Return the [x, y] coordinate for the center point of the cell that contains the specified text.  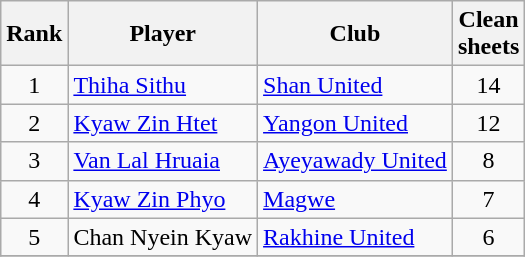
Yangon United [356, 123]
12 [488, 123]
8 [488, 161]
Kyaw Zin Htet [163, 123]
Club [356, 34]
Chan Nyein Kyaw [163, 237]
Van Lal Hruaia [163, 161]
3 [34, 161]
Cleansheets [488, 34]
7 [488, 199]
2 [34, 123]
1 [34, 85]
Rakhine United [356, 237]
Shan United [356, 85]
Thiha Sithu [163, 85]
4 [34, 199]
Player [163, 34]
6 [488, 237]
Magwe [356, 199]
5 [34, 237]
Kyaw Zin Phyo [163, 199]
14 [488, 85]
Ayeyawady United [356, 161]
Rank [34, 34]
